Pinpoint the cell where the given text exists, returning its (X, Y) midpoint coordinate. 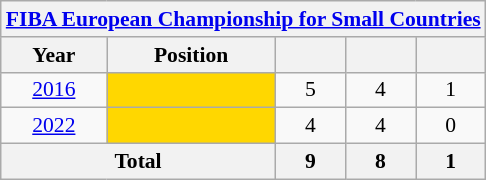
FIBA European Championship for Small Countries (244, 19)
9 (310, 162)
2022 (54, 126)
5 (310, 90)
Position (191, 55)
0 (451, 126)
2016 (54, 90)
Total (138, 162)
8 (380, 162)
Year (54, 55)
